Search for the cell housing the specified text and yield its [X, Y] center coordinate. 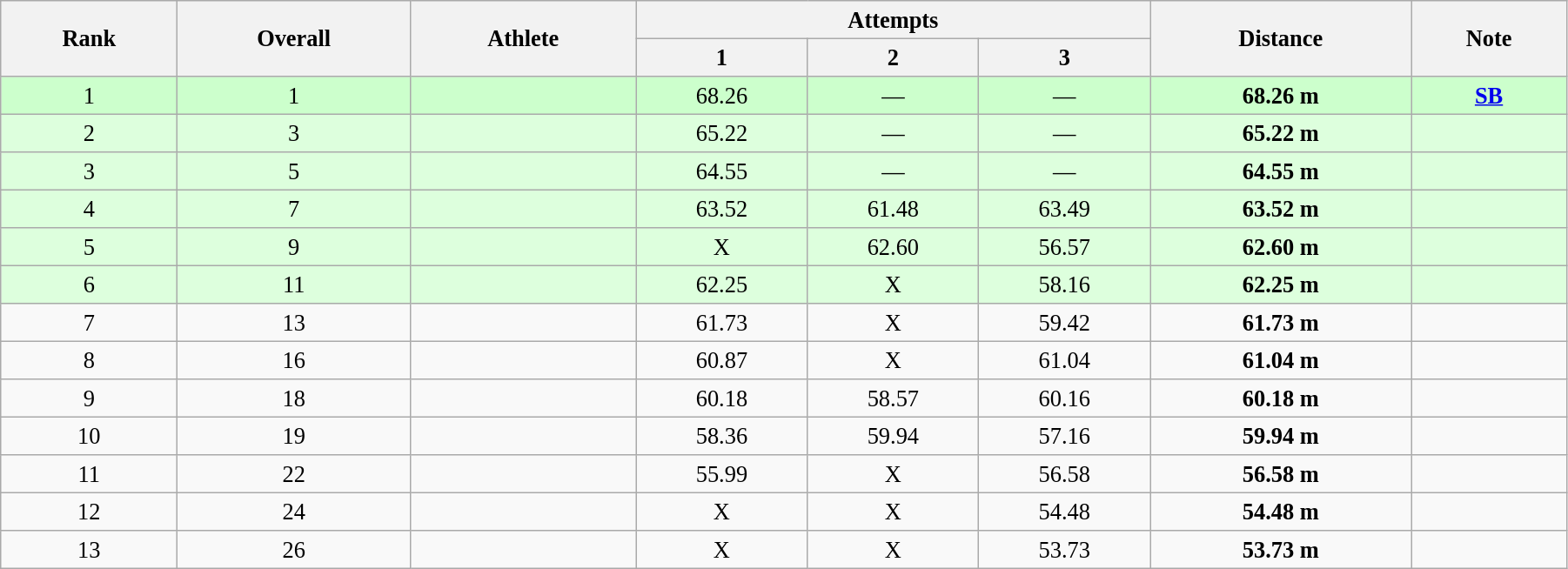
8 [89, 360]
SB [1490, 95]
54.48 m [1281, 512]
59.42 [1065, 323]
68.26 [722, 95]
6 [89, 284]
63.49 [1065, 209]
54.48 [1065, 512]
61.48 [893, 209]
4 [89, 209]
22 [294, 474]
53.73 m [1281, 550]
61.73 m [1281, 323]
55.99 [722, 474]
16 [294, 360]
56.58 m [1281, 474]
12 [89, 512]
62.25 m [1281, 284]
62.25 [722, 284]
68.26 m [1281, 95]
60.18 m [1281, 398]
Note [1490, 38]
58.36 [722, 436]
63.52 [722, 209]
18 [294, 398]
10 [89, 436]
53.73 [1065, 550]
Attempts [893, 19]
26 [294, 550]
61.04 [1065, 360]
59.94 [893, 436]
63.52 m [1281, 209]
58.57 [893, 398]
57.16 [1065, 436]
62.60 [893, 247]
Overall [294, 38]
58.16 [1065, 284]
56.57 [1065, 247]
59.94 m [1281, 436]
60.16 [1065, 398]
56.58 [1065, 474]
61.73 [722, 323]
60.18 [722, 398]
65.22 m [1281, 133]
60.87 [722, 360]
Athlete [522, 38]
61.04 m [1281, 360]
Rank [89, 38]
19 [294, 436]
65.22 [722, 133]
64.55 m [1281, 171]
62.60 m [1281, 247]
24 [294, 512]
64.55 [722, 171]
Distance [1281, 38]
